Determine the (x, y) coordinate at the center of the cell enclosing the given text.  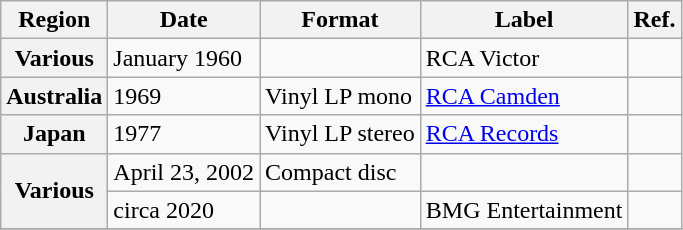
Japan (54, 134)
Region (54, 20)
April 23, 2002 (184, 172)
BMG Entertainment (524, 210)
Compact disc (340, 172)
Australia (54, 96)
circa 2020 (184, 210)
RCA Victor (524, 58)
1977 (184, 134)
Label (524, 20)
Date (184, 20)
RCA Records (524, 134)
Vinyl LP mono (340, 96)
Vinyl LP stereo (340, 134)
RCA Camden (524, 96)
January 1960 (184, 58)
Format (340, 20)
Ref. (654, 20)
1969 (184, 96)
